Search for the cell housing the specified text and yield its (X, Y) center coordinate. 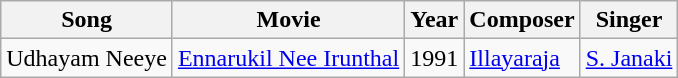
Song (87, 20)
Illayaraja (522, 58)
Year (434, 20)
1991 (434, 58)
Composer (522, 20)
Singer (629, 20)
Udhayam Neeye (87, 58)
S. Janaki (629, 58)
Movie (288, 20)
Ennarukil Nee Irunthal (288, 58)
